From the cell containing the given text, extract its center point as [x, y] coordinate. 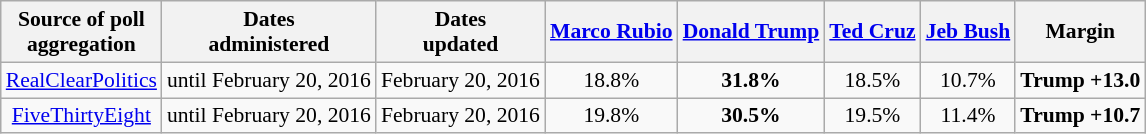
30.5% [752, 116]
Trump +10.7 [1080, 116]
18.8% [612, 80]
Donald Trump [752, 32]
19.8% [612, 116]
Source of pollaggregation [82, 32]
Marco Rubio [612, 32]
11.4% [968, 116]
Margin [1080, 32]
31.8% [752, 80]
FiveThirtyEight [82, 116]
RealClearPolitics [82, 80]
Trump +13.0 [1080, 80]
10.7% [968, 80]
Ted Cruz [872, 32]
Datesupdated [460, 32]
Datesadministered [269, 32]
19.5% [872, 116]
18.5% [872, 80]
Jeb Bush [968, 32]
